Detect which cell encompasses the target text, then output its (X, Y) center coordinate. 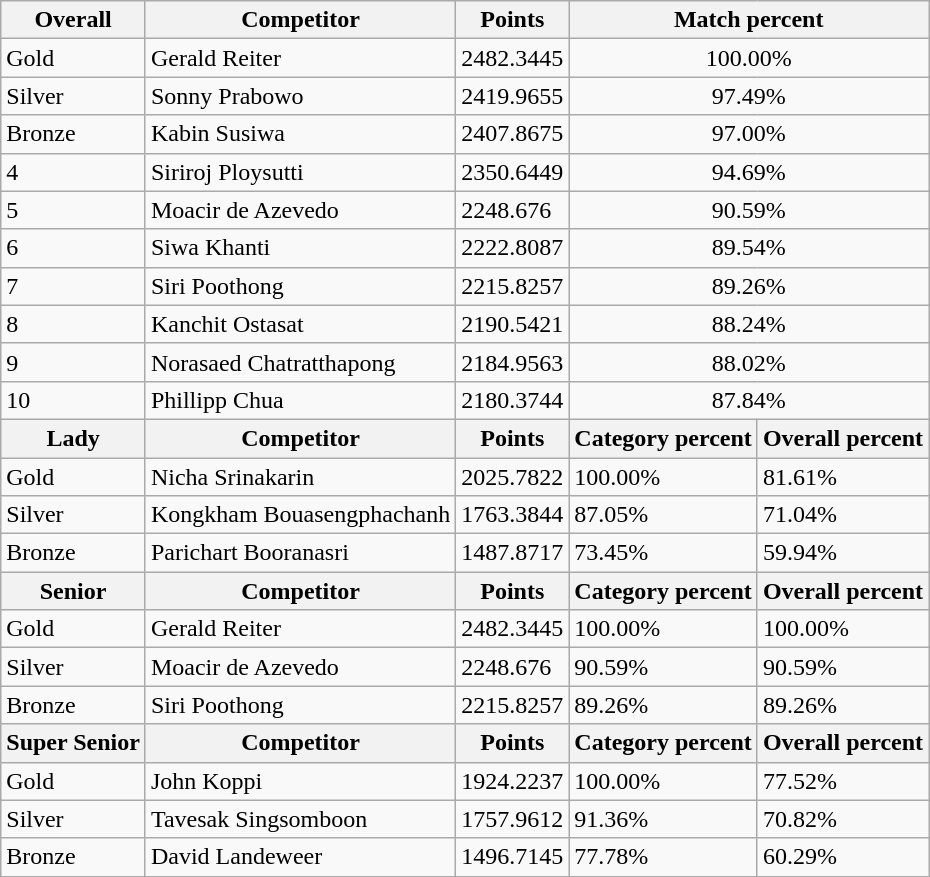
Overall (74, 20)
71.04% (842, 515)
10 (74, 400)
Norasaed Chatratthapong (300, 362)
Parichart Booranasri (300, 553)
Super Senior (74, 743)
2407.8675 (512, 134)
1487.8717 (512, 553)
88.02% (749, 362)
2419.9655 (512, 96)
Phillipp Chua (300, 400)
1763.3844 (512, 515)
Match percent (749, 20)
91.36% (664, 819)
81.61% (842, 477)
2180.3744 (512, 400)
87.84% (749, 400)
1496.7145 (512, 857)
89.54% (749, 248)
59.94% (842, 553)
Senior (74, 591)
Lady (74, 438)
1757.9612 (512, 819)
7 (74, 286)
1924.2237 (512, 781)
Siriroj Ploysutti (300, 172)
Nicha Srinakarin (300, 477)
5 (74, 210)
Tavesak Singsomboon (300, 819)
2350.6449 (512, 172)
John Koppi (300, 781)
60.29% (842, 857)
2184.9563 (512, 362)
70.82% (842, 819)
77.78% (664, 857)
2190.5421 (512, 324)
Kongkham Bouasengphachanh (300, 515)
97.49% (749, 96)
Kabin Susiwa (300, 134)
6 (74, 248)
9 (74, 362)
Siwa Khanti (300, 248)
73.45% (664, 553)
77.52% (842, 781)
4 (74, 172)
Sonny Prabowo (300, 96)
94.69% (749, 172)
97.00% (749, 134)
2025.7822 (512, 477)
87.05% (664, 515)
David Landeweer (300, 857)
88.24% (749, 324)
2222.8087 (512, 248)
8 (74, 324)
Kanchit Ostasat (300, 324)
